Detect which cell encompasses the target text, then output its (X, Y) center coordinate. 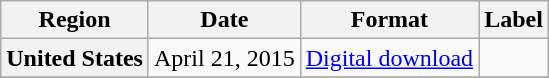
Digital download (389, 58)
Format (389, 20)
Region (75, 20)
April 21, 2015 (224, 58)
Label (514, 20)
United States (75, 58)
Date (224, 20)
